Output the [X, Y] coordinate of the center of the cell containing the given text.  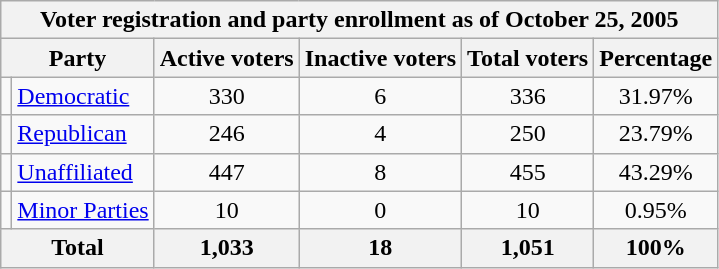
Unaffiliated [83, 172]
246 [226, 134]
18 [380, 248]
Inactive voters [380, 58]
Party [78, 58]
Total [78, 248]
100% [656, 248]
Democratic [83, 96]
23.79% [656, 134]
1,033 [226, 248]
8 [380, 172]
1,051 [528, 248]
330 [226, 96]
43.29% [656, 172]
447 [226, 172]
0.95% [656, 210]
0 [380, 210]
336 [528, 96]
Percentage [656, 58]
250 [528, 134]
Total voters [528, 58]
Republican [83, 134]
31.97% [656, 96]
Active voters [226, 58]
Voter registration and party enrollment as of October 25, 2005 [360, 20]
455 [528, 172]
4 [380, 134]
Minor Parties [83, 210]
6 [380, 96]
